Locate the cell with the specified text and output its [x, y] center coordinate. 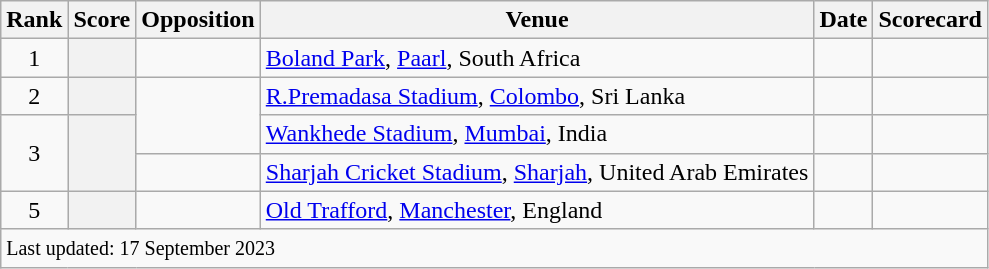
Opposition [198, 20]
3 [34, 153]
Rank [34, 20]
Sharjah Cricket Stadium, Sharjah, United Arab Emirates [537, 172]
Boland Park, Paarl, South Africa [537, 58]
Venue [537, 20]
Score [102, 20]
R.Premadasa Stadium, Colombo, Sri Lanka [537, 96]
Wankhede Stadium, Mumbai, India [537, 134]
Old Trafford, Manchester, England [537, 210]
Last updated: 17 September 2023 [494, 248]
5 [34, 210]
1 [34, 58]
Scorecard [930, 20]
Date [844, 20]
2 [34, 96]
